Scan for the cell matching the given text and deliver its [x, y] coordinate at center. 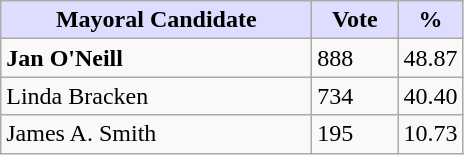
Mayoral Candidate [156, 20]
James A. Smith [156, 134]
888 [355, 58]
% [430, 20]
Linda Bracken [156, 96]
48.87 [430, 58]
10.73 [430, 134]
195 [355, 134]
734 [355, 96]
40.40 [430, 96]
Vote [355, 20]
Jan O'Neill [156, 58]
